Identify which cell holds the provided text, then report its (X, Y) central coordinate. 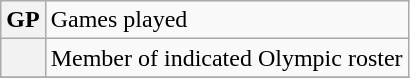
Member of indicated Olympic roster (226, 58)
GP (23, 20)
Games played (226, 20)
